Detect which cell encompasses the target text, then output its (x, y) center coordinate. 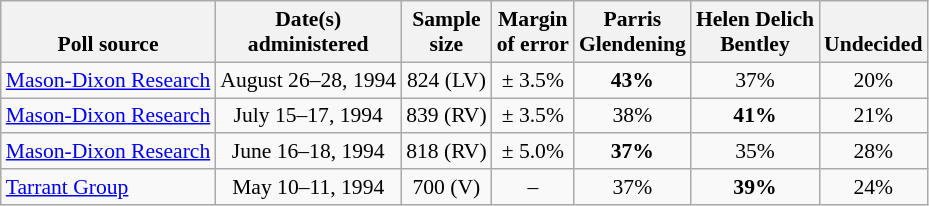
39% (755, 187)
839 (RV) (446, 116)
± 5.0% (533, 152)
41% (755, 116)
Tarrant Group (108, 187)
700 (V) (446, 187)
July 15–17, 1994 (308, 116)
Poll source (108, 32)
43% (632, 80)
818 (RV) (446, 152)
28% (873, 152)
August 26–28, 1994 (308, 80)
24% (873, 187)
21% (873, 116)
May 10–11, 1994 (308, 187)
June 16–18, 1994 (308, 152)
Marginof error (533, 32)
Samplesize (446, 32)
824 (LV) (446, 80)
– (533, 187)
Helen DelichBentley (755, 32)
38% (632, 116)
20% (873, 80)
35% (755, 152)
ParrisGlendening (632, 32)
Date(s)administered (308, 32)
Undecided (873, 32)
